Capture the cell that displays the provided text and extract its [X, Y] central coordinate. 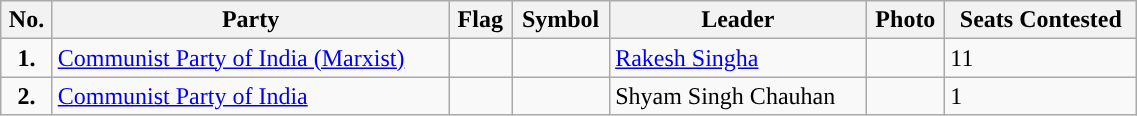
Communist Party of India (Marxist) [250, 58]
11 [1041, 58]
Photo [906, 20]
Leader [738, 20]
2. [26, 96]
1 [1041, 96]
Rakesh Singha [738, 58]
Flag [480, 20]
Symbol [561, 20]
Communist Party of India [250, 96]
Party [250, 20]
Seats Contested [1041, 20]
Shyam Singh Chauhan [738, 96]
No. [26, 20]
1. [26, 58]
